Capture the cell that displays the provided text and extract its (x, y) central coordinate. 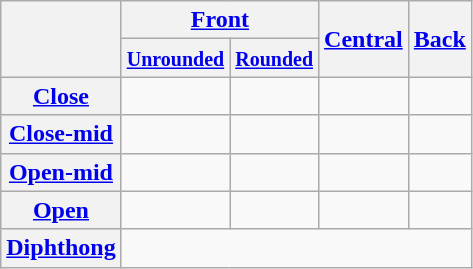
Back (440, 39)
Central (364, 39)
Open-mid (61, 172)
Front (220, 20)
Close (61, 96)
Open (61, 210)
Close-mid (61, 134)
Unrounded (175, 58)
Diphthong (61, 248)
Rounded (274, 58)
